Scan for the cell matching the given text and deliver its (x, y) coordinate at center. 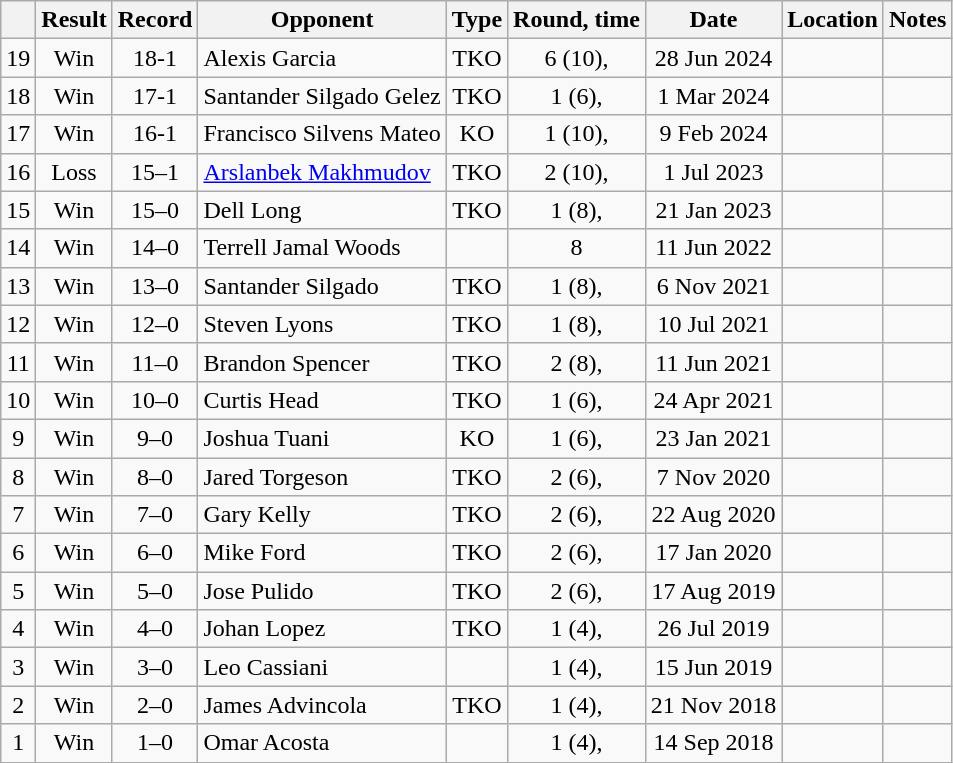
17-1 (155, 96)
11 (18, 362)
6–0 (155, 553)
2 (10), (577, 172)
1 Mar 2024 (713, 96)
3–0 (155, 667)
23 Jan 2021 (713, 438)
13 (18, 286)
18-1 (155, 58)
James Advincola (322, 705)
Gary Kelly (322, 515)
Arslanbek Makhmudov (322, 172)
10 (18, 400)
Santander Silgado Gelez (322, 96)
21 Jan 2023 (713, 210)
Steven Lyons (322, 324)
Alexis Garcia (322, 58)
5 (18, 591)
24 Apr 2021 (713, 400)
22 Aug 2020 (713, 515)
3 (18, 667)
1 (18, 743)
Johan Lopez (322, 629)
2 (8), (577, 362)
10 Jul 2021 (713, 324)
17 Jan 2020 (713, 553)
7 Nov 2020 (713, 477)
Jose Pulido (322, 591)
Brandon Spencer (322, 362)
26 Jul 2019 (713, 629)
11 Jun 2021 (713, 362)
5–0 (155, 591)
17 (18, 134)
16 (18, 172)
2 (18, 705)
Result (74, 20)
Opponent (322, 20)
19 (18, 58)
Santander Silgado (322, 286)
15 Jun 2019 (713, 667)
8–0 (155, 477)
Date (713, 20)
4–0 (155, 629)
28 Jun 2024 (713, 58)
2–0 (155, 705)
13–0 (155, 286)
Leo Cassiani (322, 667)
Terrell Jamal Woods (322, 248)
4 (18, 629)
9–0 (155, 438)
15–1 (155, 172)
Loss (74, 172)
Notes (917, 20)
14–0 (155, 248)
1 Jul 2023 (713, 172)
Location (833, 20)
11 Jun 2022 (713, 248)
11–0 (155, 362)
10–0 (155, 400)
21 Nov 2018 (713, 705)
6 (18, 553)
17 Aug 2019 (713, 591)
Type (476, 20)
7 (18, 515)
18 (18, 96)
12 (18, 324)
14 Sep 2018 (713, 743)
6 Nov 2021 (713, 286)
16-1 (155, 134)
6 (10), (577, 58)
Joshua Tuani (322, 438)
Curtis Head (322, 400)
Dell Long (322, 210)
7–0 (155, 515)
9 (18, 438)
15 (18, 210)
Jared Torgeson (322, 477)
9 Feb 2024 (713, 134)
Round, time (577, 20)
14 (18, 248)
Record (155, 20)
15–0 (155, 210)
Francisco Silvens Mateo (322, 134)
Omar Acosta (322, 743)
1–0 (155, 743)
12–0 (155, 324)
Mike Ford (322, 553)
1 (10), (577, 134)
